For the text-containing cell, return its midpoint in [x, y] coordinate format. 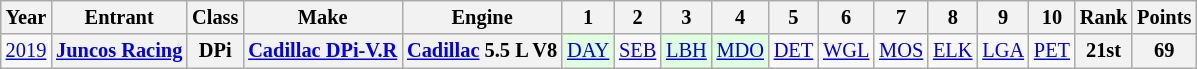
Year [26, 17]
LBH [686, 51]
WGL [846, 51]
2 [638, 17]
SEB [638, 51]
2019 [26, 51]
6 [846, 17]
Class [215, 17]
DET [794, 51]
DPi [215, 51]
Cadillac 5.5 L V8 [482, 51]
9 [1003, 17]
DAY [588, 51]
7 [901, 17]
Engine [482, 17]
PET [1052, 51]
8 [952, 17]
1 [588, 17]
ELK [952, 51]
MOS [901, 51]
LGA [1003, 51]
4 [740, 17]
Rank [1104, 17]
69 [1164, 51]
10 [1052, 17]
Make [322, 17]
21st [1104, 51]
Cadillac DPi-V.R [322, 51]
Points [1164, 17]
Juncos Racing [119, 51]
3 [686, 17]
MDO [740, 51]
Entrant [119, 17]
5 [794, 17]
